Determine the [x, y] coordinate at the center of the cell enclosing the given text.  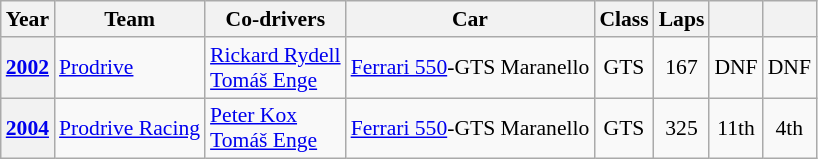
325 [682, 128]
Year [28, 19]
Rickard Rydell Tomáš Enge [276, 68]
Prodrive [130, 68]
Class [624, 19]
2004 [28, 128]
Prodrive Racing [130, 128]
167 [682, 68]
Laps [682, 19]
2002 [28, 68]
11th [736, 128]
Co-drivers [276, 19]
Team [130, 19]
Car [470, 19]
4th [790, 128]
Peter Kox Tomáš Enge [276, 128]
